Output the (x, y) coordinate of the center of the cell containing the given text.  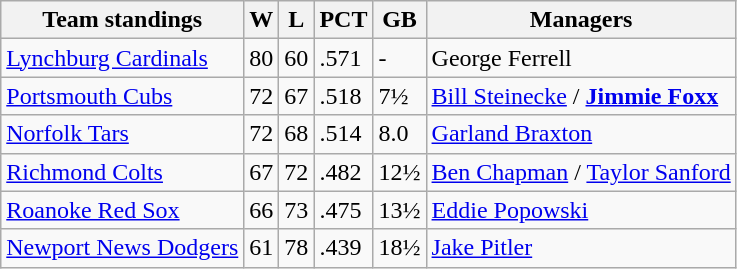
GB (400, 20)
Roanoke Red Sox (122, 210)
7½ (400, 96)
Jake Pitler (581, 248)
Norfolk Tars (122, 134)
61 (262, 248)
Richmond Colts (122, 172)
Portsmouth Cubs (122, 96)
.514 (344, 134)
George Ferrell (581, 58)
Ben Chapman / Taylor Sanford (581, 172)
.475 (344, 210)
8.0 (400, 134)
12½ (400, 172)
Bill Steinecke / Jimmie Foxx (581, 96)
73 (296, 210)
13½ (400, 210)
60 (296, 58)
Lynchburg Cardinals (122, 58)
Eddie Popowski (581, 210)
80 (262, 58)
.439 (344, 248)
Managers (581, 20)
W (262, 20)
Team standings (122, 20)
68 (296, 134)
66 (262, 210)
L (296, 20)
.571 (344, 58)
.482 (344, 172)
.518 (344, 96)
Newport News Dodgers (122, 248)
78 (296, 248)
18½ (400, 248)
- (400, 58)
Garland Braxton (581, 134)
PCT (344, 20)
